Return the [x, y] coordinate for the center point of the cell that contains the specified text.  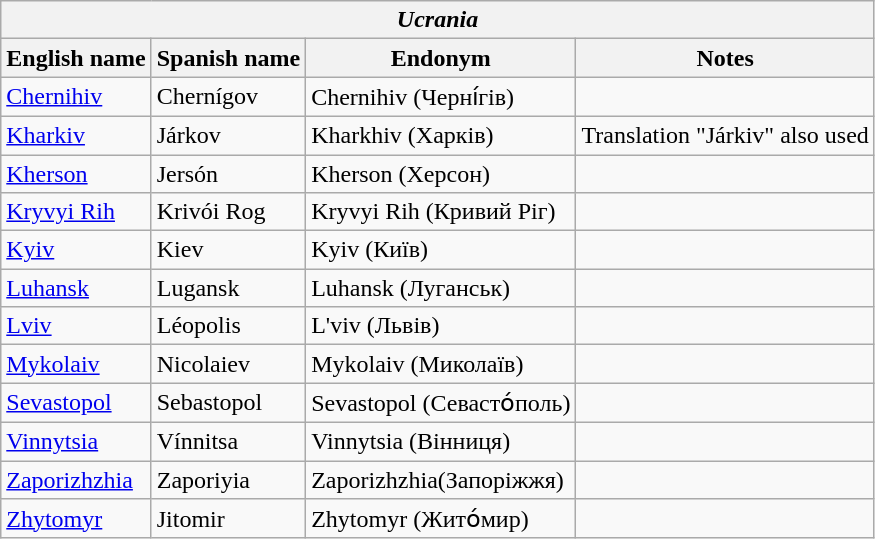
Chernihiv [76, 97]
Luhansk [76, 288]
Endonym [441, 58]
Vinnytsia (Вінниця) [441, 441]
Jitomir [228, 519]
Mykolaiv (Миколаїв) [441, 364]
Sebastopol [228, 403]
Kherson (Херсон) [441, 173]
Nicolaiev [228, 364]
Kyiv [76, 250]
Zaporizhzhia [76, 479]
Kryvyi Rih [76, 212]
Lviv [76, 326]
Kyiv (Київ) [441, 250]
Lugansk [228, 288]
Jersón [228, 173]
Sevastopol (Севасто́поль) [441, 403]
Ucrania [438, 20]
Kharkiv [76, 135]
Kherson [76, 173]
Kryvyi Rih (Кривий Ріг) [441, 212]
Járkov [228, 135]
L'viv (Львів) [441, 326]
Vinnytsia [76, 441]
Zhytomyr [76, 519]
Chernihiv (Черні́гів) [441, 97]
Spanish name [228, 58]
Zhytomyr (Жито́мир) [441, 519]
English name [76, 58]
Kiev [228, 250]
Mykolaiv [76, 364]
Sevastopol [76, 403]
Krivói Rog [228, 212]
Kharkhiv (Харків) [441, 135]
Chernígov [228, 97]
Luhansk (Луганськ) [441, 288]
Léopolis [228, 326]
Vínnitsa [228, 441]
Notes [725, 58]
Translation "Járkiv" also used [725, 135]
Zaporiyia [228, 479]
Zaporizhzhia(Запоріжжя) [441, 479]
